Detect which cell encompasses the target text, then output its (X, Y) center coordinate. 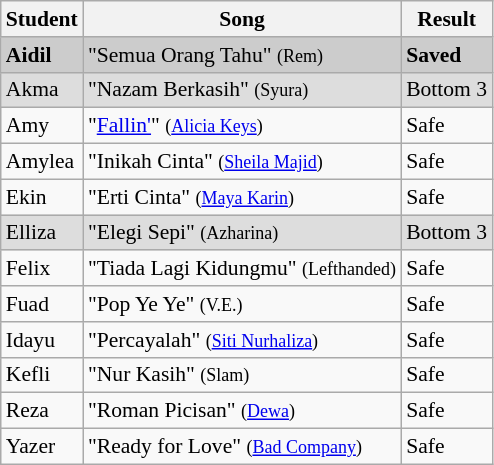
Akma (42, 90)
"Pop Ye Ye" (V.E.) (242, 304)
Kefli (42, 375)
Reza (42, 411)
Yazer (42, 447)
Amylea (42, 162)
Saved (446, 55)
Aidil (42, 55)
"Tiada Lagi Kidungmu" (Lefthanded) (242, 269)
"Ready for Love" (Bad Company) (242, 447)
Fuad (42, 304)
Elliza (42, 233)
Song (242, 19)
"Percayalah" (Siti Nurhaliza) (242, 340)
"Nazam Berkasih" (Syura) (242, 90)
"Roman Picisan" (Dewa) (242, 411)
"Inikah Cinta" (Sheila Majid) (242, 162)
"Erti Cinta" (Maya Karin) (242, 197)
"Semua Orang Tahu" (Rem) (242, 55)
Result (446, 19)
Idayu (42, 340)
Felix (42, 269)
"Elegi Sepi" (Azharina) (242, 233)
"Fallin'" (Alicia Keys) (242, 126)
Ekin (42, 197)
Amy (42, 126)
Student (42, 19)
"Nur Kasih" (Slam) (242, 375)
